Locate the cell with the specified text and output its (X, Y) center coordinate. 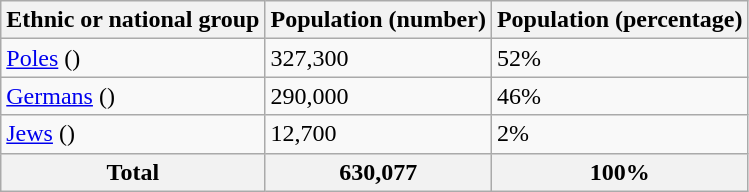
2% (620, 134)
100% (620, 172)
327,300 (378, 58)
630,077 (378, 172)
Population (number) (378, 20)
Population (percentage) (620, 20)
52% (620, 58)
Ethnic or national group (133, 20)
290,000 (378, 96)
Total (133, 172)
46% (620, 96)
Jews () (133, 134)
Germans () (133, 96)
12,700 (378, 134)
Poles () (133, 58)
